Extract the [x, y] coordinate from the center of the cell holding the provided text.  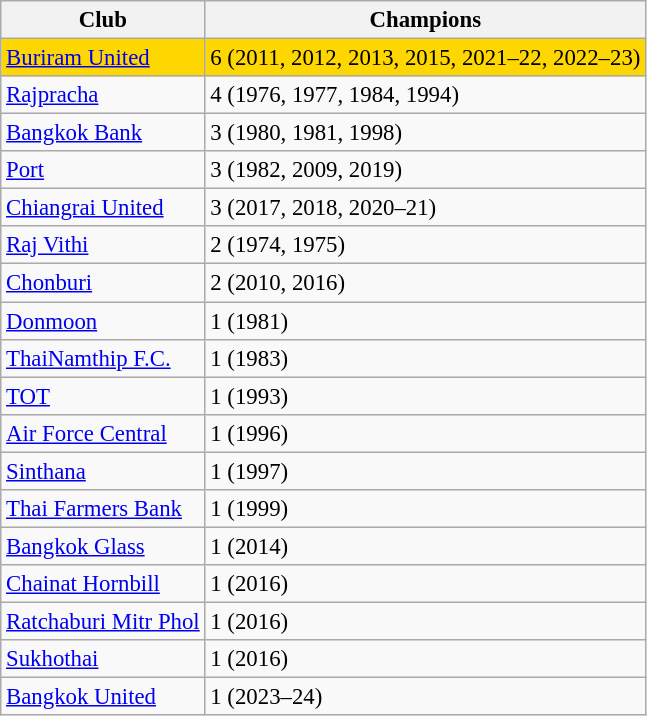
3 (2017, 2018, 2020–21) [426, 208]
1 (1999) [426, 509]
Ratchaburi Mitr Phol [103, 621]
Chiangrai United [103, 208]
1 (1997) [426, 471]
1 (1993) [426, 396]
Bangkok United [103, 697]
6 (2011, 2012, 2013, 2015, 2021–22, 2022–23) [426, 58]
1 (2014) [426, 546]
1 (2023–24) [426, 697]
Raj Vithi [103, 245]
Rajpracha [103, 95]
Port [103, 170]
Bangkok Glass [103, 546]
Club [103, 20]
1 (1981) [426, 321]
Sukhothai [103, 659]
3 (1980, 1981, 1998) [426, 133]
ThaiNamthip F.C. [103, 358]
1 (1996) [426, 433]
Thai Farmers Bank [103, 509]
Champions [426, 20]
4 (1976, 1977, 1984, 1994) [426, 95]
Air Force Central [103, 433]
Bangkok Bank [103, 133]
1 (1983) [426, 358]
2 (1974, 1975) [426, 245]
TOT [103, 396]
2 (2010, 2016) [426, 283]
Sinthana [103, 471]
Chonburi [103, 283]
Chainat Hornbill [103, 584]
Donmoon [103, 321]
3 (1982, 2009, 2019) [426, 170]
Buriram United [103, 58]
